Locate the cell with the specified text and output its (x, y) center coordinate. 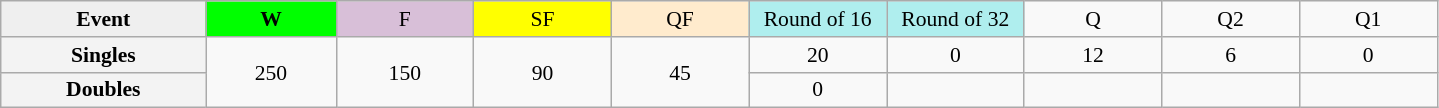
Q (1093, 19)
Q1 (1368, 19)
Q2 (1231, 19)
QF (680, 19)
12 (1093, 55)
90 (543, 72)
20 (818, 55)
W (271, 19)
6 (1231, 55)
Singles (104, 55)
250 (271, 72)
150 (405, 72)
Round of 32 (955, 19)
Round of 16 (818, 19)
45 (680, 72)
F (405, 19)
SF (543, 19)
Event (104, 19)
Doubles (104, 90)
